Output the [x, y] coordinate of the center of the cell containing the given text.  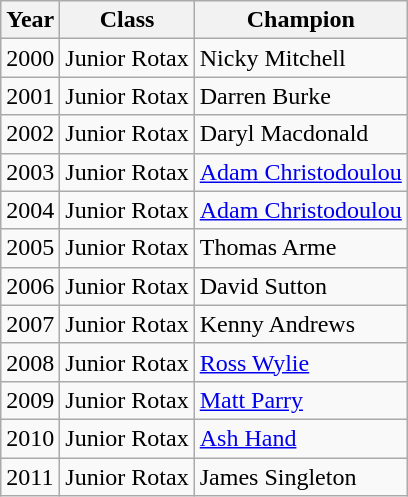
2008 [30, 362]
2004 [30, 210]
David Sutton [300, 286]
Class [127, 20]
Daryl Macdonald [300, 134]
Darren Burke [300, 96]
2011 [30, 477]
Year [30, 20]
2002 [30, 134]
2005 [30, 248]
2010 [30, 438]
Kenny Andrews [300, 324]
2001 [30, 96]
2009 [30, 400]
Ash Hand [300, 438]
2003 [30, 172]
Nicky Mitchell [300, 58]
2007 [30, 324]
James Singleton [300, 477]
2000 [30, 58]
2006 [30, 286]
Thomas Arme [300, 248]
Champion [300, 20]
Matt Parry [300, 400]
Ross Wylie [300, 362]
